For the text-containing cell, return its midpoint in (X, Y) coordinate format. 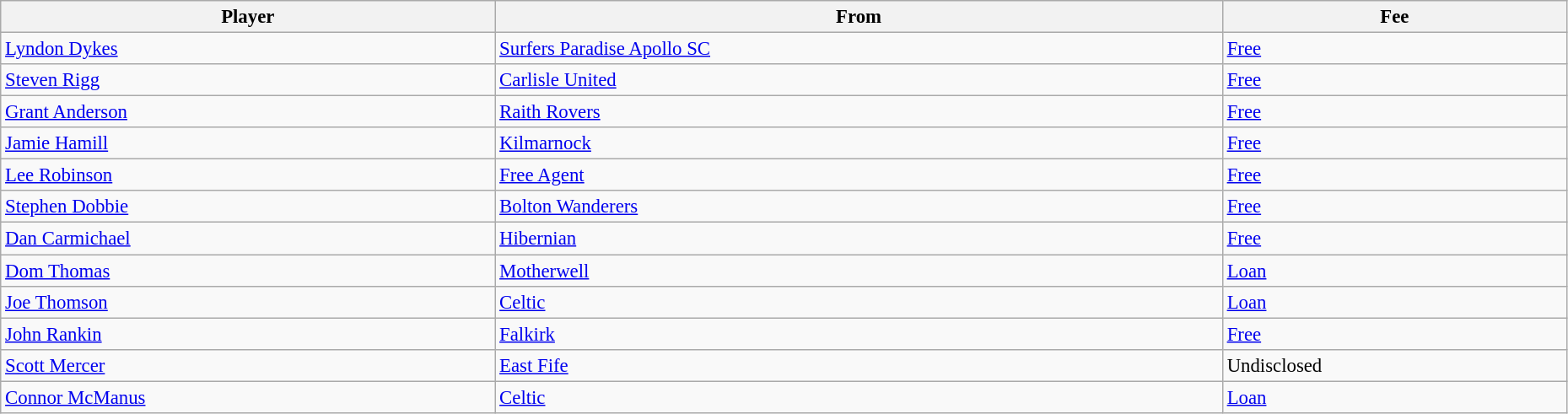
John Rankin (248, 334)
Raith Rovers (859, 112)
Undisclosed (1394, 365)
Bolton Wanderers (859, 207)
Free Agent (859, 175)
Stephen Dobbie (248, 207)
Fee (1394, 17)
Kilmarnock (859, 143)
Lyndon Dykes (248, 49)
Dan Carmichael (248, 239)
Surfers Paradise Apollo SC (859, 49)
Falkirk (859, 334)
Dom Thomas (248, 271)
Scott Mercer (248, 365)
Hibernian (859, 239)
Lee Robinson (248, 175)
Joe Thomson (248, 302)
Jamie Hamill (248, 143)
Motherwell (859, 271)
Steven Rigg (248, 80)
Carlisle United (859, 80)
East Fife (859, 365)
Player (248, 17)
From (859, 17)
Connor McManus (248, 397)
Grant Anderson (248, 112)
